Return the [x, y] coordinate for the center point of the cell that contains the specified text.  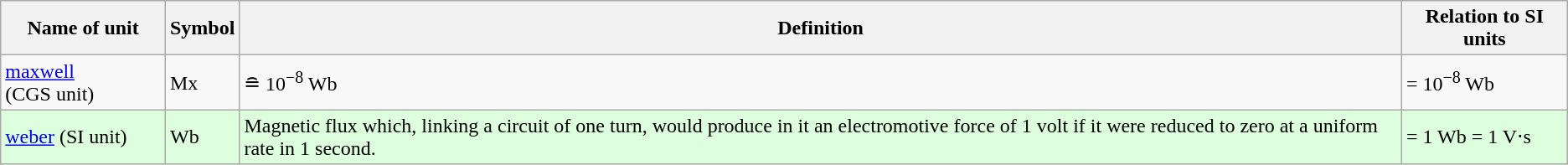
maxwell (CGS unit) [84, 82]
Name of unit [84, 28]
weber (SI unit) [84, 137]
= 10−8 Wb [1484, 82]
≘ 10−8 Wb [821, 82]
Symbol [202, 28]
Wb [202, 137]
Definition [821, 28]
Mx [202, 82]
Relation to SI units [1484, 28]
= 1 Wb = 1 V⋅s [1484, 137]
